Return (x, y) of the center of cell containing provided text 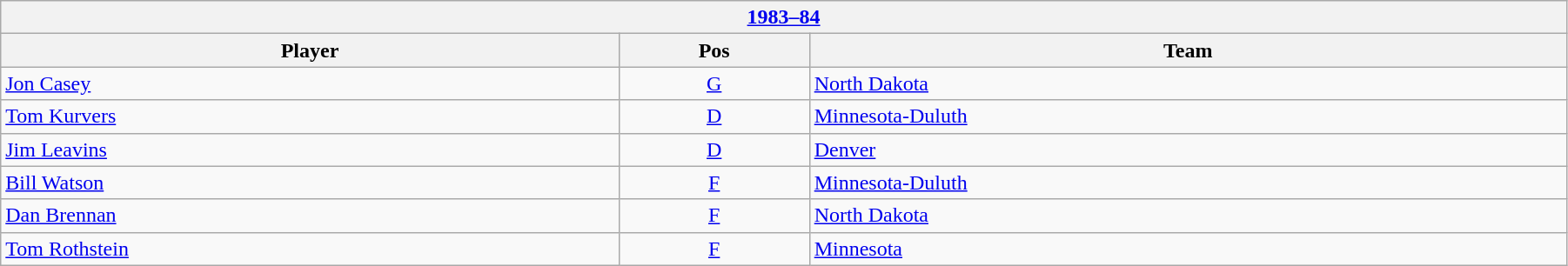
Jim Leavins (310, 150)
Pos (714, 50)
Minnesota (1188, 249)
Jon Casey (310, 83)
Team (1188, 50)
Bill Watson (310, 183)
Dan Brennan (310, 216)
Tom Kurvers (310, 116)
Player (310, 50)
1983–84 (784, 17)
Tom Rothstein (310, 249)
Denver (1188, 150)
G (714, 83)
